From the cell containing the given text, extract its center point as (x, y) coordinate. 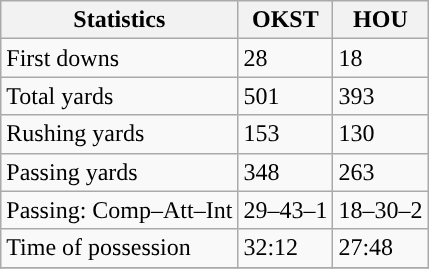
27:48 (380, 248)
Time of possession (120, 248)
348 (286, 172)
18–30–2 (380, 210)
Statistics (120, 20)
130 (380, 134)
HOU (380, 20)
Rushing yards (120, 134)
OKST (286, 20)
Passing: Comp–Att–Int (120, 210)
501 (286, 96)
28 (286, 58)
263 (380, 172)
393 (380, 96)
153 (286, 134)
Total yards (120, 96)
32:12 (286, 248)
18 (380, 58)
29–43–1 (286, 210)
Passing yards (120, 172)
First downs (120, 58)
